Return the (X, Y) coordinate for the center point of the cell that contains the specified text.  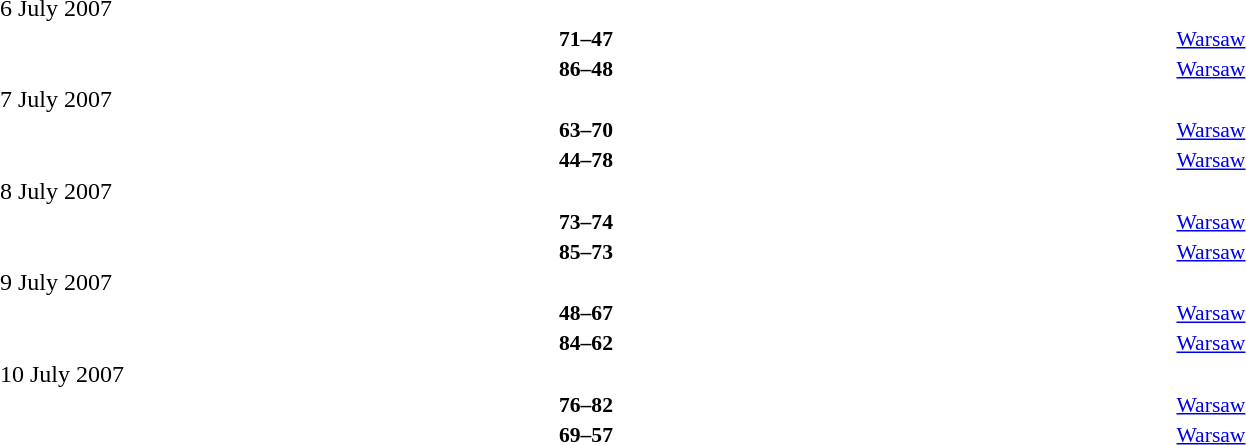
48–67 (586, 313)
84–62 (586, 343)
76–82 (586, 404)
85–73 (586, 252)
71–47 (586, 38)
86–48 (586, 68)
63–70 (586, 130)
44–78 (586, 160)
73–74 (586, 222)
